Determine the (x, y) coordinate at the center of the cell enclosing the given text.  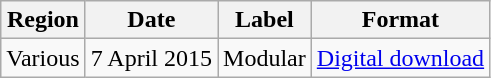
Date (151, 20)
Region (43, 20)
Format (400, 20)
Modular (265, 58)
Digital download (400, 58)
Various (43, 58)
Label (265, 20)
7 April 2015 (151, 58)
